Determine the [X, Y] coordinate at the center of the cell enclosing the given text.  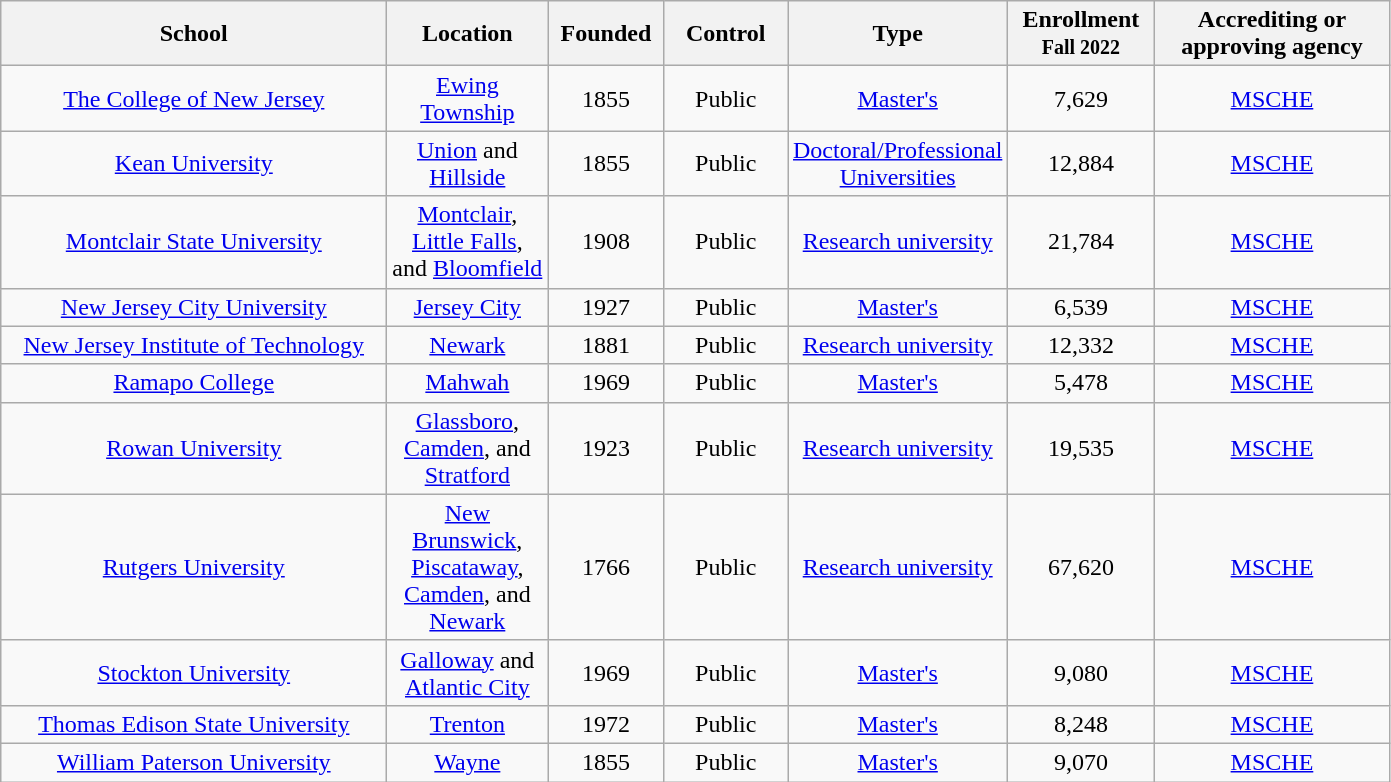
The College of New Jersey [194, 98]
1881 [606, 345]
67,620 [1081, 567]
EnrollmentFall 2022 [1081, 34]
New Jersey Institute of Technology [194, 345]
Mahwah [468, 383]
Ewing Township [468, 98]
Control [726, 34]
Glassboro, Camden, and Stratford [468, 448]
9,070 [1081, 762]
Stockton University [194, 672]
9,080 [1081, 672]
1908 [606, 242]
1923 [606, 448]
Founded [606, 34]
21,784 [1081, 242]
1927 [606, 307]
Union and Hillside [468, 164]
Rutgers University [194, 567]
Montclair State University [194, 242]
Wayne [468, 762]
Newark [468, 345]
Jersey City [468, 307]
5,478 [1081, 383]
1972 [606, 724]
New Brunswick, Piscataway, Camden, and Newark [468, 567]
Ramapo College [194, 383]
6,539 [1081, 307]
8,248 [1081, 724]
School [194, 34]
Type [898, 34]
Accrediting or approving agency [1272, 34]
1766 [606, 567]
Galloway and Atlantic City [468, 672]
Doctoral/Professional Universities [898, 164]
12,332 [1081, 345]
Kean University [194, 164]
New Jersey City University [194, 307]
William Paterson University [194, 762]
Trenton [468, 724]
Montclair, Little Falls, and Bloomfield [468, 242]
Thomas Edison State University [194, 724]
Rowan University [194, 448]
Location [468, 34]
19,535 [1081, 448]
7,629 [1081, 98]
12,884 [1081, 164]
